Return the [X, Y] coordinate for the center point of the cell that contains the specified text.  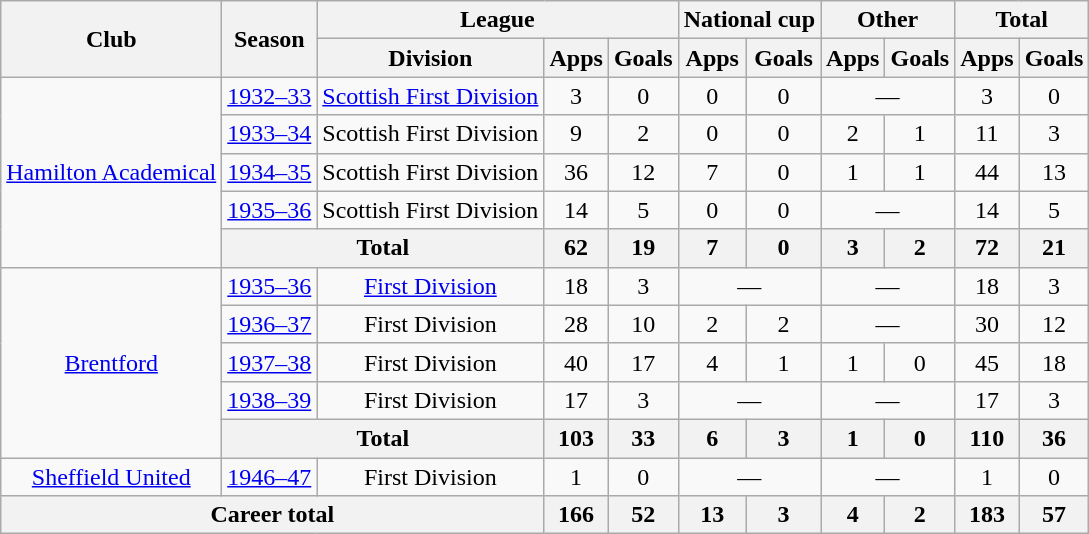
Career total [272, 515]
72 [987, 248]
League [498, 20]
45 [987, 362]
30 [987, 324]
National cup [749, 20]
Brentford [112, 362]
33 [643, 438]
19 [643, 248]
10 [643, 324]
Sheffield United [112, 477]
21 [1054, 248]
62 [576, 248]
Other [888, 20]
57 [1054, 515]
1937–38 [270, 362]
1934–35 [270, 172]
Division [430, 58]
52 [643, 515]
1946–47 [270, 477]
103 [576, 438]
1936–37 [270, 324]
Club [112, 39]
Season [270, 39]
Hamilton Academical [112, 172]
44 [987, 172]
6 [712, 438]
11 [987, 134]
183 [987, 515]
110 [987, 438]
9 [576, 134]
1938–39 [270, 400]
166 [576, 515]
40 [576, 362]
28 [576, 324]
1932–33 [270, 96]
1933–34 [270, 134]
